Return [X, Y] of the center of cell containing provided text 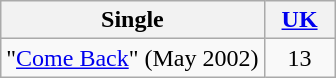
Single [132, 20]
13 [300, 58]
UK [300, 20]
"Come Back" (May 2002) [132, 58]
